Identify which cell holds the provided text, then report its [x, y] central coordinate. 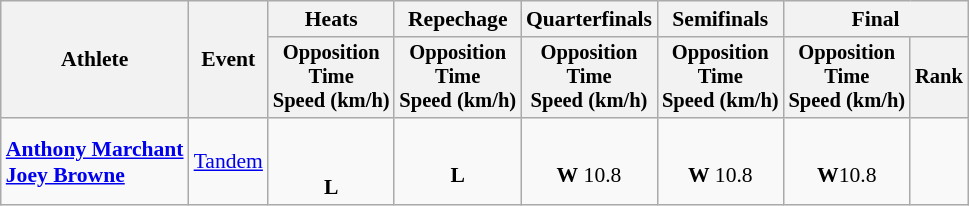
Final [876, 19]
Anthony MarchantJoey Browne [95, 162]
W10.8 [848, 162]
Athlete [95, 60]
Quarterfinals [589, 19]
Tandem [228, 162]
Heats [332, 19]
Event [228, 60]
Semifinals [720, 19]
Rank [939, 78]
Repechage [458, 19]
